Detect which cell encompasses the target text, then output its [X, Y] center coordinate. 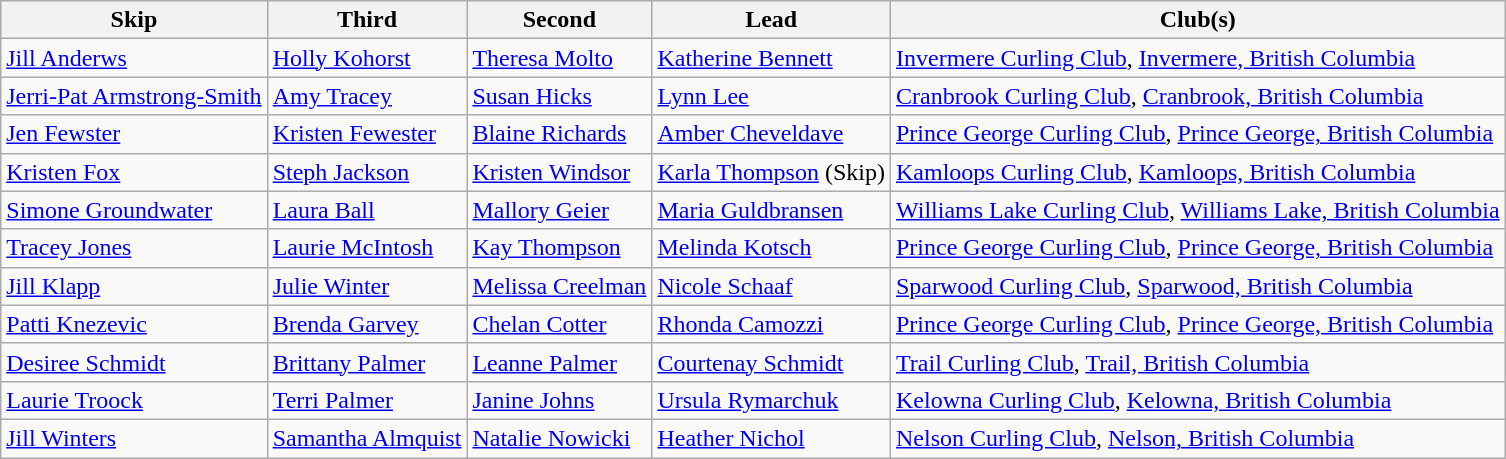
Jen Fewster [134, 134]
Amber Cheveldave [772, 134]
Nelson Curling Club, Nelson, British Columbia [1198, 438]
Katherine Bennett [772, 58]
Jill Klapp [134, 286]
Laurie Troock [134, 400]
Desiree Schmidt [134, 362]
Kristen Fewester [367, 134]
Courtenay Schmidt [772, 362]
Natalie Nowicki [560, 438]
Jill Winters [134, 438]
Kay Thompson [560, 248]
Samantha Almquist [367, 438]
Nicole Schaaf [772, 286]
Brittany Palmer [367, 362]
Blaine Richards [560, 134]
Karla Thompson (Skip) [772, 172]
Rhonda Camozzi [772, 324]
Trail Curling Club, Trail, British Columbia [1198, 362]
Kamloops Curling Club, Kamloops, British Columbia [1198, 172]
Leanne Palmer [560, 362]
Tracey Jones [134, 248]
Janine Johns [560, 400]
Patti Knezevic [134, 324]
Holly Kohorst [367, 58]
Simone Groundwater [134, 210]
Chelan Cotter [560, 324]
Ursula Rymarchuk [772, 400]
Terri Palmer [367, 400]
Third [367, 20]
Jerri-Pat Armstrong-Smith [134, 96]
Kelowna Curling Club, Kelowna, British Columbia [1198, 400]
Lead [772, 20]
Jill Anderws [134, 58]
Skip [134, 20]
Theresa Molto [560, 58]
Steph Jackson [367, 172]
Laura Ball [367, 210]
Club(s) [1198, 20]
Sparwood Curling Club, Sparwood, British Columbia [1198, 286]
Melinda Kotsch [772, 248]
Laurie McIntosh [367, 248]
Maria Guldbransen [772, 210]
Lynn Lee [772, 96]
Amy Tracey [367, 96]
Williams Lake Curling Club, Williams Lake, British Columbia [1198, 210]
Kristen Fox [134, 172]
Susan Hicks [560, 96]
Kristen Windsor [560, 172]
Second [560, 20]
Brenda Garvey [367, 324]
Mallory Geier [560, 210]
Invermere Curling Club, Invermere, British Columbia [1198, 58]
Heather Nichol [772, 438]
Melissa Creelman [560, 286]
Julie Winter [367, 286]
Cranbrook Curling Club, Cranbrook, British Columbia [1198, 96]
